Identify which cell holds the provided text, then report its (x, y) central coordinate. 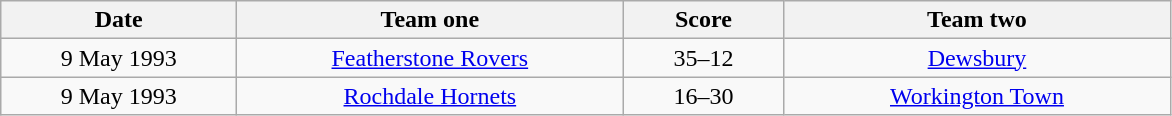
Workington Town (977, 96)
35–12 (704, 58)
Team one (430, 20)
Dewsbury (977, 58)
Rochdale Hornets (430, 96)
16–30 (704, 96)
Featherstone Rovers (430, 58)
Date (119, 20)
Team two (977, 20)
Score (704, 20)
